Determine the [x, y] coordinate at the center of the cell enclosing the given text.  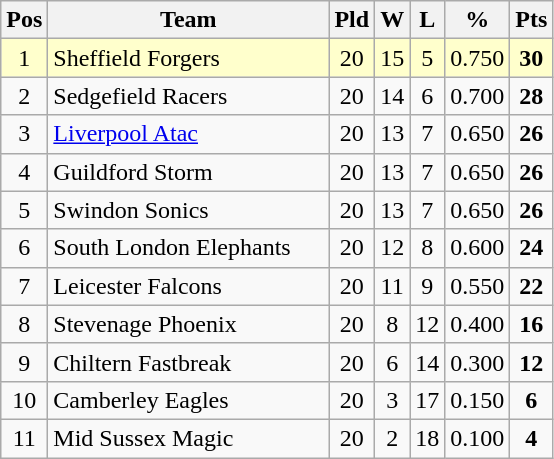
0.600 [478, 248]
Sheffield Forgers [188, 58]
18 [428, 438]
0.400 [478, 324]
Liverpool Atac [188, 134]
0.150 [478, 400]
0.750 [478, 58]
24 [532, 248]
1 [24, 58]
Swindon Sonics [188, 210]
Mid Sussex Magic [188, 438]
% [478, 20]
10 [24, 400]
L [428, 20]
22 [532, 286]
0.550 [478, 286]
Chiltern Fastbreak [188, 362]
16 [532, 324]
Pts [532, 20]
0.100 [478, 438]
Stevenage Phoenix [188, 324]
30 [532, 58]
15 [392, 58]
0.300 [478, 362]
South London Elephants [188, 248]
0.700 [478, 96]
17 [428, 400]
Leicester Falcons [188, 286]
Team [188, 20]
Pos [24, 20]
Sedgefield Racers [188, 96]
Guildford Storm [188, 172]
Pld [352, 20]
28 [532, 96]
W [392, 20]
Camberley Eagles [188, 400]
